Search for the cell housing the specified text and yield its (X, Y) center coordinate. 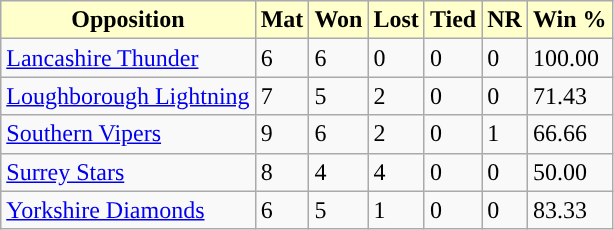
Lost (396, 20)
Lancashire Thunder (128, 58)
Win % (570, 20)
9 (282, 134)
8 (282, 172)
50.00 (570, 172)
Won (338, 20)
7 (282, 96)
83.33 (570, 210)
Surrey Stars (128, 172)
NR (505, 20)
Loughborough Lightning (128, 96)
Southern Vipers (128, 134)
Mat (282, 20)
66.66 (570, 134)
Tied (452, 20)
71.43 (570, 96)
Opposition (128, 20)
100.00 (570, 58)
Yorkshire Diamonds (128, 210)
